Return (x, y) of the center of cell containing provided text 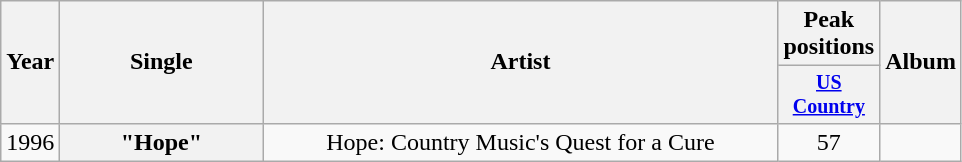
Album (921, 62)
57 (829, 142)
Artist (520, 62)
US Country (829, 94)
Hope: Country Music's Quest for a Cure (520, 142)
1996 (30, 142)
Single (162, 62)
Year (30, 62)
"Hope" (162, 142)
Peak positions (829, 34)
